Extract the (x, y) coordinate from the center of the cell holding the provided text.  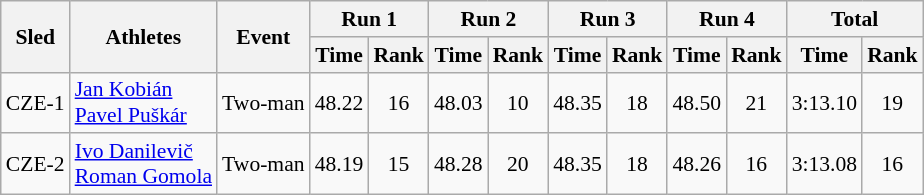
Run 2 (488, 19)
3:13.08 (824, 164)
CZE-1 (36, 102)
Run 1 (370, 19)
48.22 (340, 102)
20 (518, 164)
Sled (36, 36)
48.28 (458, 164)
10 (518, 102)
Event (264, 36)
Run 3 (608, 19)
CZE-2 (36, 164)
19 (892, 102)
48.19 (340, 164)
48.03 (458, 102)
Jan KobiánPavel Puškár (144, 102)
48.50 (696, 102)
3:13.10 (824, 102)
Ivo DanilevičRoman Gomola (144, 164)
21 (756, 102)
48.26 (696, 164)
15 (398, 164)
Athletes (144, 36)
Run 4 (726, 19)
Total (855, 19)
